Provide the [X, Y] coordinate of the cell's center where the given text is located.  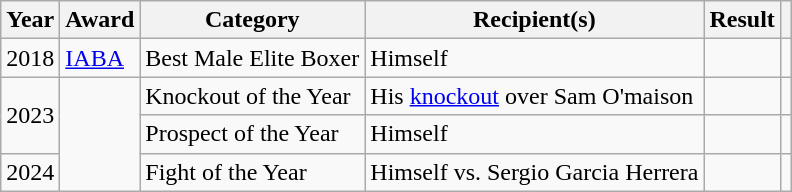
Prospect of the Year [252, 134]
2023 [30, 115]
Award [100, 20]
Fight of the Year [252, 172]
Knockout of the Year [252, 96]
Best Male Elite Boxer [252, 58]
2018 [30, 58]
Category [252, 20]
Recipient(s) [534, 20]
His knockout over Sam O'maison [534, 96]
IABA [100, 58]
Himself vs. Sergio Garcia Herrera [534, 172]
Result [742, 20]
Year [30, 20]
2024 [30, 172]
